Capture the cell that displays the provided text and extract its [x, y] central coordinate. 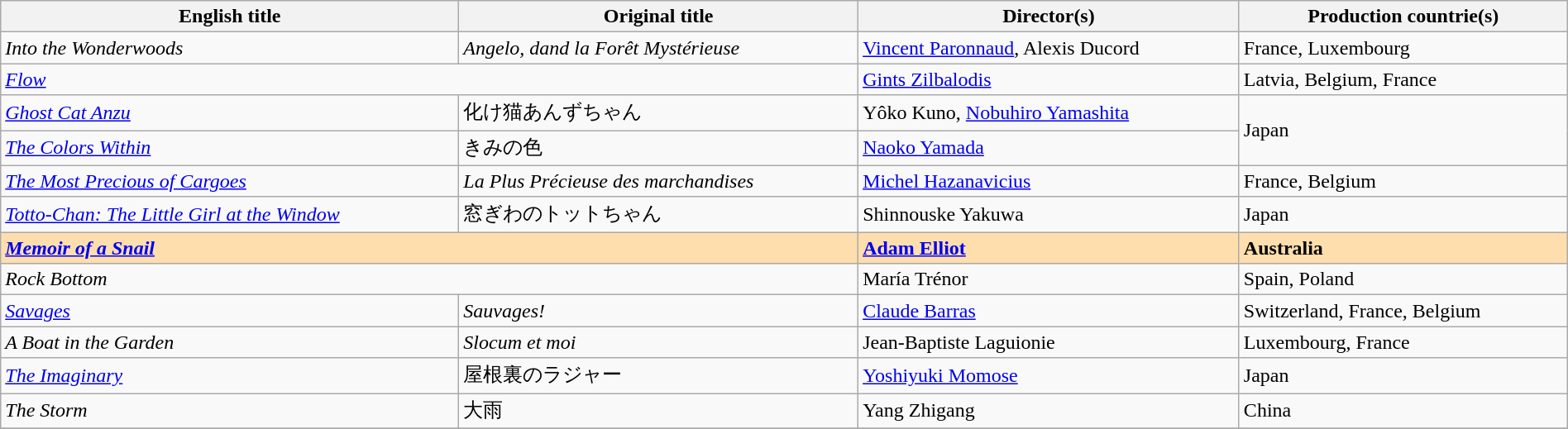
Jean-Baptiste Laguionie [1049, 342]
Adam Elliot [1049, 248]
A Boat in the Garden [230, 342]
Ghost Cat Anzu [230, 112]
La Plus Précieuse des marchandises [658, 181]
The Colors Within [230, 149]
Naoko Yamada [1049, 149]
Savages [230, 311]
Luxembourg, France [1403, 342]
Production countrie(s) [1403, 17]
The Most Precious of Cargoes [230, 181]
The Imaginary [230, 375]
化け猫あんずちゃん [658, 112]
Latvia, Belgium, France [1403, 79]
Flow [430, 79]
Yang Zhigang [1049, 412]
Shinnouske Yakuwa [1049, 215]
María Trénor [1049, 279]
Yoshiyuki Momose [1049, 375]
Original title [658, 17]
Gints Zilbalodis [1049, 79]
Slocum et moi [658, 342]
Angelo, dand la Forêt Mystérieuse [658, 48]
窓ぎわのトットちゃん [658, 215]
Totto-Chan: The Little Girl at the Window [230, 215]
Memoir of a Snail [430, 248]
大雨 [658, 412]
Australia [1403, 248]
Into the Wonderwoods [230, 48]
Rock Bottom [430, 279]
France, Luxembourg [1403, 48]
France, Belgium [1403, 181]
Claude Barras [1049, 311]
English title [230, 17]
Switzerland, France, Belgium [1403, 311]
Spain, Poland [1403, 279]
Michel Hazanavicius [1049, 181]
屋根裏のラジャー [658, 375]
Yôko Kuno, Nobuhiro Yamashita [1049, 112]
China [1403, 412]
Director(s) [1049, 17]
The Storm [230, 412]
Vincent Paronnaud, Alexis Ducord [1049, 48]
きみの色 [658, 149]
Sauvages! [658, 311]
